Capture the cell that displays the provided text and extract its (X, Y) central coordinate. 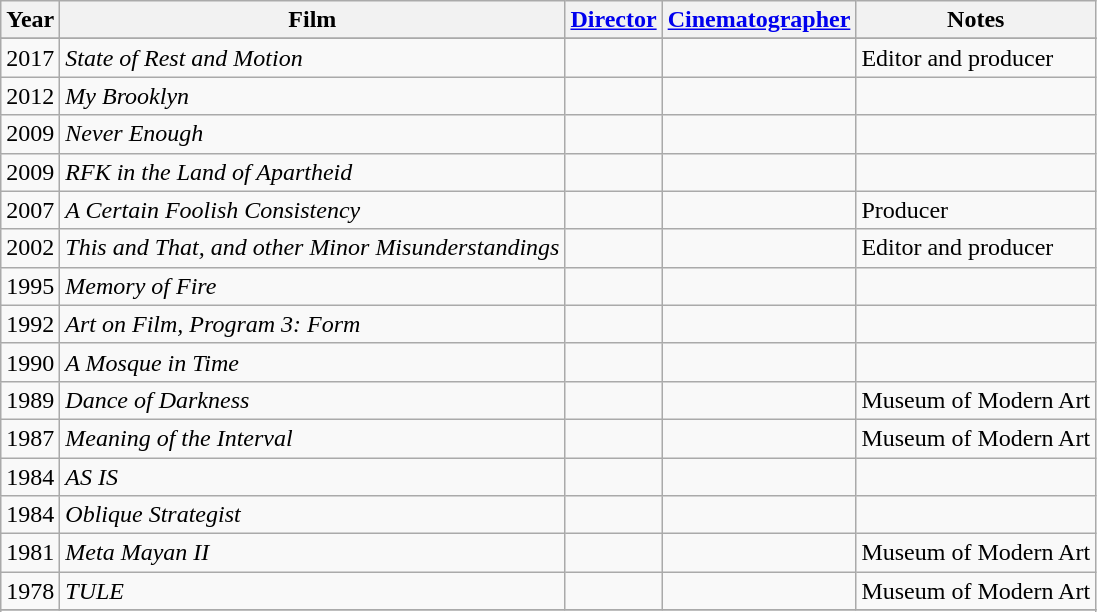
Year (30, 20)
1978 (30, 591)
1987 (30, 438)
Notes (976, 20)
1992 (30, 324)
AS IS (312, 477)
Cinematographer (759, 20)
1989 (30, 400)
Dance of Darkness (312, 400)
Film (312, 20)
2007 (30, 210)
2002 (30, 248)
My Brooklyn (312, 96)
1990 (30, 362)
2012 (30, 96)
A Mosque in Time (312, 362)
This and That, and other Minor Misunderstandings (312, 248)
Never Enough (312, 134)
RFK in the Land of Apartheid (312, 172)
1981 (30, 553)
A Certain Foolish Consistency (312, 210)
1995 (30, 286)
State of Rest and Motion (312, 58)
Memory of Fire (312, 286)
Director (614, 20)
Producer (976, 210)
Meaning of the Interval (312, 438)
Meta Mayan II (312, 553)
Art on Film, Program 3: Form (312, 324)
Oblique Strategist (312, 515)
TULE (312, 591)
2017 (30, 58)
